Identify which cell holds the provided text, then report its [x, y] central coordinate. 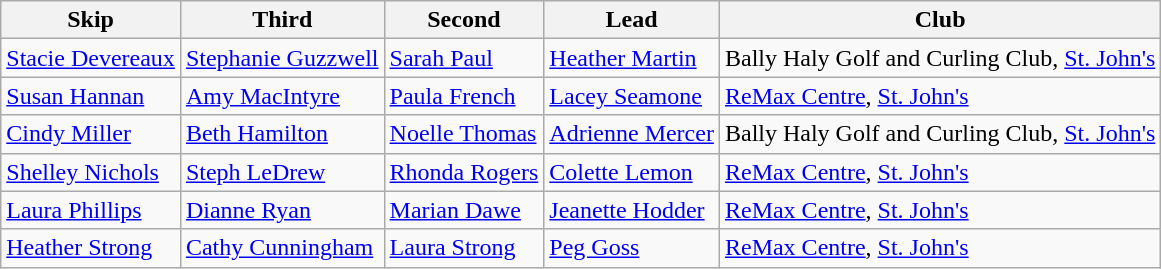
Second [464, 20]
Stephanie Guzzwell [282, 58]
Lacey Seamone [632, 96]
Stacie Devereaux [91, 58]
Adrienne Mercer [632, 134]
Cindy Miller [91, 134]
Peg Goss [632, 248]
Club [940, 20]
Susan Hannan [91, 96]
Laura Strong [464, 248]
Heather Strong [91, 248]
Shelley Nichols [91, 172]
Skip [91, 20]
Marian Dawe [464, 210]
Amy MacIntyre [282, 96]
Beth Hamilton [282, 134]
Paula French [464, 96]
Rhonda Rogers [464, 172]
Noelle Thomas [464, 134]
Cathy Cunningham [282, 248]
Colette Lemon [632, 172]
Lead [632, 20]
Laura Phillips [91, 210]
Steph LeDrew [282, 172]
Dianne Ryan [282, 210]
Jeanette Hodder [632, 210]
Sarah Paul [464, 58]
Third [282, 20]
Heather Martin [632, 58]
